Detect which cell encompasses the target text, then output its (x, y) center coordinate. 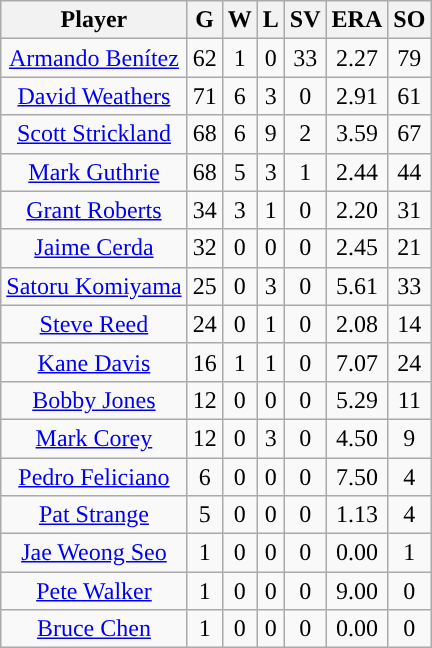
11 (410, 400)
4.50 (357, 438)
2.08 (357, 324)
67 (410, 134)
David Weathers (94, 96)
G (204, 20)
9.00 (357, 591)
5.61 (357, 286)
31 (410, 210)
ERA (357, 20)
7.07 (357, 362)
14 (410, 324)
3.59 (357, 134)
25 (204, 286)
2.27 (357, 58)
Pat Strange (94, 515)
Satoru Komiyama (94, 286)
21 (410, 248)
5.29 (357, 400)
Mark Guthrie (94, 172)
Kane Davis (94, 362)
2.44 (357, 172)
Bobby Jones (94, 400)
62 (204, 58)
Mark Corey (94, 438)
7.50 (357, 477)
Jaime Cerda (94, 248)
71 (204, 96)
16 (204, 362)
Pedro Feliciano (94, 477)
2.45 (357, 248)
W (240, 20)
Steve Reed (94, 324)
44 (410, 172)
32 (204, 248)
Armando Benítez (94, 58)
Player (94, 20)
2.20 (357, 210)
61 (410, 96)
SV (305, 20)
2 (305, 134)
Jae Weong Seo (94, 553)
Grant Roberts (94, 210)
2.91 (357, 96)
Scott Strickland (94, 134)
1.13 (357, 515)
SO (410, 20)
L (270, 20)
34 (204, 210)
Bruce Chen (94, 629)
Pete Walker (94, 591)
79 (410, 58)
